Extract the [X, Y] coordinate from the center of the cell holding the provided text.  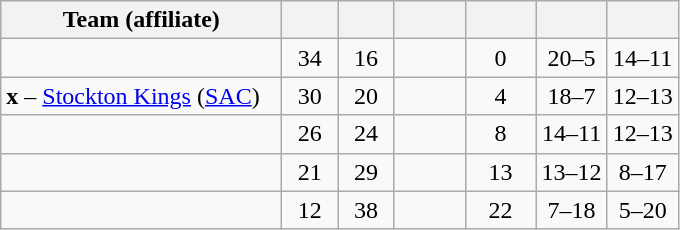
22 [500, 210]
34 [310, 58]
20 [366, 96]
30 [310, 96]
7–18 [572, 210]
13 [500, 172]
29 [366, 172]
8–17 [642, 172]
0 [500, 58]
12 [310, 210]
8 [500, 134]
5–20 [642, 210]
18–7 [572, 96]
4 [500, 96]
x – Stockton Kings (SAC) [142, 96]
38 [366, 210]
26 [310, 134]
24 [366, 134]
16 [366, 58]
13–12 [572, 172]
20–5 [572, 58]
21 [310, 172]
Team (affiliate) [142, 20]
